Search for the cell housing the specified text and yield its [x, y] center coordinate. 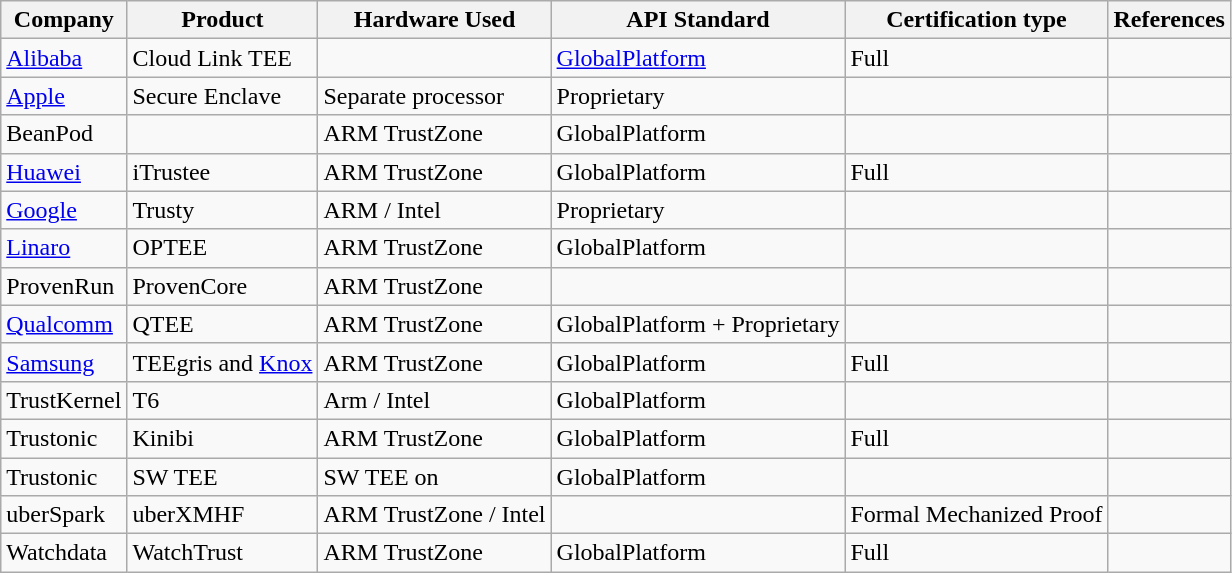
uberXMHF [222, 515]
SW TEE on [434, 477]
Qualcomm [64, 324]
ARM TrustZone / Intel [434, 515]
Apple [64, 96]
OPTEE [222, 248]
Certification type [976, 20]
Product [222, 20]
QTEE [222, 324]
References [1170, 20]
Company [64, 20]
Watchdata [64, 553]
ProvenCore [222, 286]
Separate processor [434, 96]
Kinibi [222, 438]
TrustKernel [64, 400]
Samsung [64, 362]
Trusty [222, 210]
ProvenRun [64, 286]
WatchTrust [222, 553]
T6 [222, 400]
TEEgris and Knox [222, 362]
Hardware Used [434, 20]
Huawei [64, 172]
Cloud Link TEE [222, 58]
API Standard [698, 20]
BeanPod [64, 134]
Formal Mechanized Proof [976, 515]
ARM / Intel [434, 210]
GlobalPlatform + Proprietary [698, 324]
Google [64, 210]
uberSpark [64, 515]
Alibaba [64, 58]
Secure Enclave [222, 96]
SW TEE [222, 477]
Linaro [64, 248]
Arm / Intel [434, 400]
iTrustee [222, 172]
